Capture the cell that displays the provided text and extract its [X, Y] central coordinate. 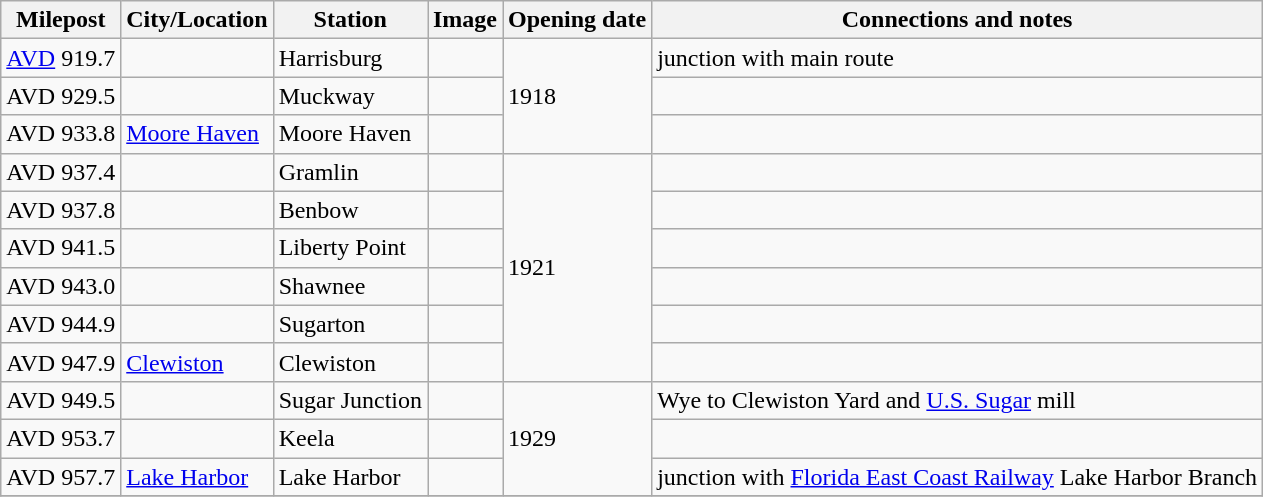
Keela [350, 438]
AVD 919.7 [61, 58]
junction with Florida East Coast Railway Lake Harbor Branch [958, 477]
City/Location [197, 20]
Station [350, 20]
AVD 947.9 [61, 362]
Milepost [61, 20]
Harrisburg [350, 58]
Connections and notes [958, 20]
Benbow [350, 210]
AVD 937.4 [61, 172]
Sugarton [350, 324]
AVD 949.5 [61, 400]
Wye to Clewiston Yard and U.S. Sugar mill [958, 400]
Muckway [350, 96]
AVD 941.5 [61, 248]
Shawnee [350, 286]
Gramlin [350, 172]
1929 [578, 438]
AVD 943.0 [61, 286]
Opening date [578, 20]
Image [466, 20]
Sugar Junction [350, 400]
AVD 953.7 [61, 438]
junction with main route [958, 58]
1918 [578, 96]
AVD 957.7 [61, 477]
AVD 929.5 [61, 96]
Liberty Point [350, 248]
AVD 933.8 [61, 134]
AVD 944.9 [61, 324]
AVD 937.8 [61, 210]
1921 [578, 267]
